Locate the cell with the specified text and output its (x, y) center coordinate. 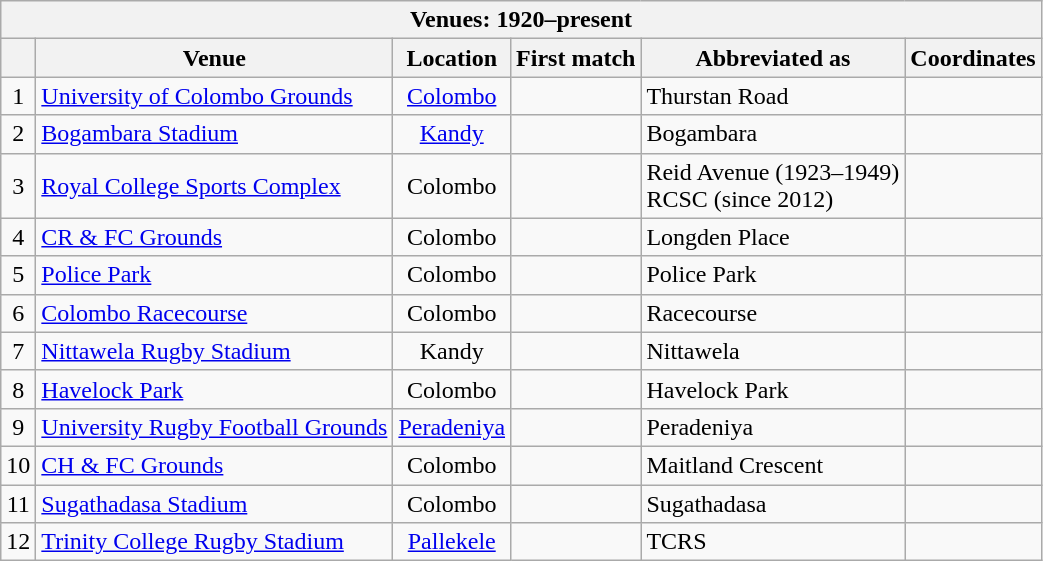
10 (18, 465)
5 (18, 275)
Abbreviated as (773, 58)
Venues: 1920–present (521, 20)
8 (18, 389)
First match (576, 58)
Trinity College Rugby Stadium (214, 542)
Bogambara (773, 134)
4 (18, 237)
Thurstan Road (773, 96)
Longden Place (773, 237)
2 (18, 134)
Reid Avenue (1923–1949) RCSC (since 2012) (773, 186)
6 (18, 313)
Racecourse (773, 313)
Sugathadasa Stadium (214, 503)
TCRS (773, 542)
Location (452, 58)
CH & FC Grounds (214, 465)
Colombo Racecourse (214, 313)
University of Colombo Grounds (214, 96)
Sugathadasa (773, 503)
Bogambara Stadium (214, 134)
CR & FC Grounds (214, 237)
Coordinates (973, 58)
3 (18, 186)
9 (18, 427)
Nittawela Rugby Stadium (214, 351)
7 (18, 351)
Royal College Sports Complex (214, 186)
Nittawela (773, 351)
1 (18, 96)
University Rugby Football Grounds (214, 427)
Maitland Crescent (773, 465)
Venue (214, 58)
Pallekele (452, 542)
11 (18, 503)
12 (18, 542)
